Locate the cell with the specified text and output its (X, Y) center coordinate. 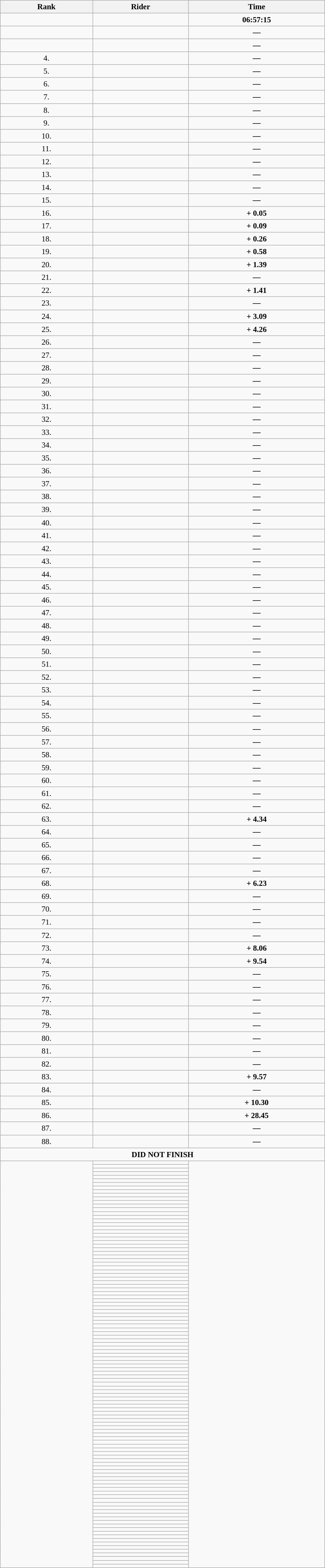
81. (47, 1051)
80. (47, 1038)
69. (47, 896)
76. (47, 987)
40. (47, 523)
31. (47, 406)
36. (47, 471)
+ 1.41 (256, 290)
4. (47, 58)
75. (47, 974)
38. (47, 497)
41. (47, 535)
78. (47, 1012)
+ 10.30 (256, 1103)
Time (256, 7)
Rider (141, 7)
72. (47, 935)
+ 28.45 (256, 1116)
49. (47, 639)
22. (47, 290)
60. (47, 781)
29. (47, 381)
88. (47, 1141)
25. (47, 329)
17. (47, 226)
28. (47, 368)
23. (47, 304)
56. (47, 729)
62. (47, 806)
+ 0.09 (256, 226)
30. (47, 394)
67. (47, 871)
57. (47, 742)
06:57:15 (256, 20)
37. (47, 484)
55. (47, 716)
51. (47, 664)
+ 6.23 (256, 883)
19. (47, 252)
15. (47, 200)
46. (47, 600)
52. (47, 677)
42. (47, 548)
87. (47, 1129)
26. (47, 342)
58. (47, 755)
18. (47, 239)
83. (47, 1077)
85. (47, 1103)
16. (47, 213)
74. (47, 961)
54. (47, 703)
43. (47, 561)
77. (47, 1000)
47. (47, 613)
73. (47, 948)
+ 1.39 (256, 265)
68. (47, 883)
65. (47, 845)
86. (47, 1116)
11. (47, 149)
+ 0.26 (256, 239)
53. (47, 690)
+ 9.57 (256, 1077)
14. (47, 187)
12. (47, 162)
59. (47, 768)
9. (47, 123)
71. (47, 922)
70. (47, 909)
13. (47, 175)
63. (47, 819)
+ 3.09 (256, 316)
+ 4.34 (256, 819)
66. (47, 858)
50. (47, 652)
7. (47, 97)
27. (47, 355)
64. (47, 832)
32. (47, 419)
Rank (47, 7)
8. (47, 110)
DID NOT FINISH (162, 1154)
39. (47, 510)
+ 0.58 (256, 252)
6. (47, 84)
45. (47, 587)
82. (47, 1064)
5. (47, 71)
+ 8.06 (256, 948)
34. (47, 445)
+ 0.05 (256, 213)
44. (47, 574)
10. (47, 136)
35. (47, 458)
+ 9.54 (256, 961)
+ 4.26 (256, 329)
84. (47, 1090)
79. (47, 1025)
61. (47, 793)
21. (47, 277)
48. (47, 626)
24. (47, 316)
33. (47, 432)
20. (47, 265)
